Determine the (X, Y) coordinate at the center of the cell enclosing the given text.  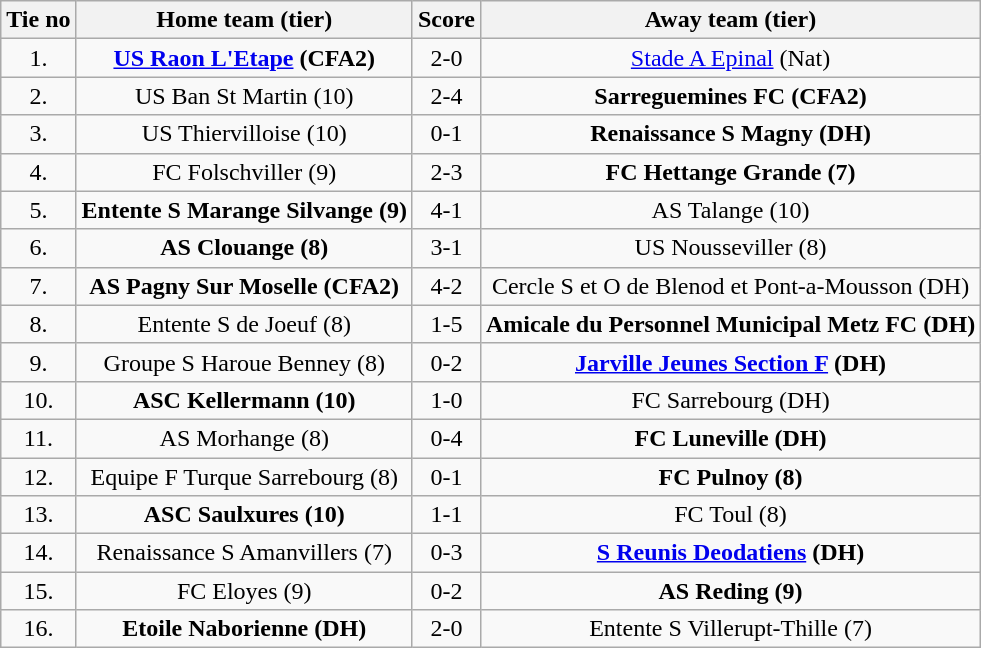
7. (38, 286)
Score (446, 20)
AS Talange (10) (730, 210)
FC Hettange Grande (7) (730, 172)
8. (38, 324)
FC Pulnoy (8) (730, 477)
6. (38, 248)
1-5 (446, 324)
3-1 (446, 248)
9. (38, 362)
0-4 (446, 438)
US Thiervilloise (10) (244, 134)
FC Eloyes (9) (244, 591)
US Nousseviller (8) (730, 248)
Sarreguemines FC (CFA2) (730, 96)
Groupe S Haroue Benney (8) (244, 362)
11. (38, 438)
3. (38, 134)
AS Clouange (8) (244, 248)
2-4 (446, 96)
4-2 (446, 286)
Tie no (38, 20)
ASC Saulxures (10) (244, 515)
Renaissance S Magny (DH) (730, 134)
1-1 (446, 515)
Entente S de Joeuf (8) (244, 324)
FC Toul (8) (730, 515)
Etoile Naborienne (DH) (244, 629)
S Reunis Deodatiens (DH) (730, 553)
1-0 (446, 400)
FC Luneville (DH) (730, 438)
US Raon L'Etape (CFA2) (244, 58)
0-3 (446, 553)
AS Reding (9) (730, 591)
Jarville Jeunes Section F (DH) (730, 362)
15. (38, 591)
Away team (tier) (730, 20)
US Ban St Martin (10) (244, 96)
5. (38, 210)
14. (38, 553)
13. (38, 515)
Entente S Marange Silvange (9) (244, 210)
ASC Kellermann (10) (244, 400)
1. (38, 58)
Cercle S et O de Blenod et Pont-a-Mousson (DH) (730, 286)
AS Pagny Sur Moselle (CFA2) (244, 286)
Renaissance S Amanvillers (7) (244, 553)
Home team (tier) (244, 20)
FC Folschviller (9) (244, 172)
4. (38, 172)
4-1 (446, 210)
2. (38, 96)
Entente S Villerupt-Thille (7) (730, 629)
2-3 (446, 172)
12. (38, 477)
Amicale du Personnel Municipal Metz FC (DH) (730, 324)
Stade A Epinal (Nat) (730, 58)
FC Sarrebourg (DH) (730, 400)
10. (38, 400)
Equipe F Turque Sarrebourg (8) (244, 477)
AS Morhange (8) (244, 438)
16. (38, 629)
